Find where the given text appears and provide that cell's center as [x, y] coordinate. 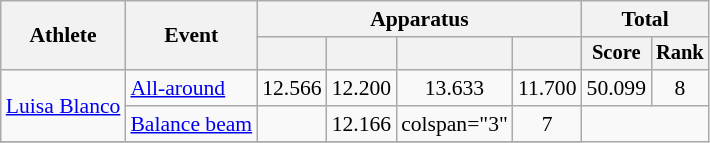
Balance beam [191, 124]
Total [646, 19]
Event [191, 36]
All-around [191, 88]
12.200 [362, 88]
12.166 [362, 124]
7 [548, 124]
50.099 [616, 88]
Apparatus [419, 19]
11.700 [548, 88]
Luisa Blanco [64, 106]
Rank [680, 54]
12.566 [292, 88]
colspan="3" [454, 124]
Athlete [64, 36]
8 [680, 88]
13.633 [454, 88]
Score [616, 54]
